Extract the [X, Y] coordinate from the center of the cell holding the provided text.  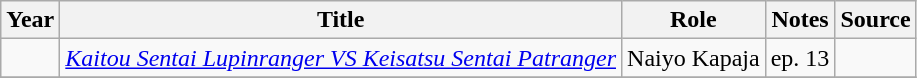
Notes [800, 20]
Naiyo Kapaja [694, 58]
Year [30, 20]
Kaitou Sentai Lupinranger VS Keisatsu Sentai Patranger [341, 58]
ep. 13 [800, 58]
Source [876, 20]
Role [694, 20]
Title [341, 20]
